Search for the cell housing the specified text and yield its [x, y] center coordinate. 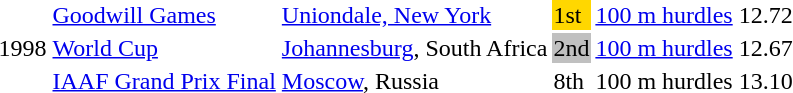
2nd [572, 48]
Johannesburg, South Africa [414, 48]
Goodwill Games [164, 15]
Uniondale, New York [414, 15]
1st [572, 15]
World Cup [164, 48]
